For the text-containing cell, return its midpoint in [X, Y] coordinate format. 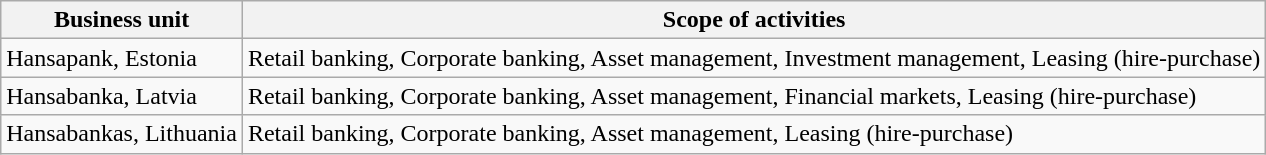
Hansabanka, Latvia [122, 96]
Business unit [122, 20]
Retail banking, Corporate banking, Asset management, Leasing (hire-purchase) [754, 134]
Retail banking, Corporate banking, Asset management, Financial markets, Leasing (hire-purchase) [754, 96]
Retail banking, Corporate banking, Asset management, Investment management, Leasing (hire-purchase) [754, 58]
Scope of activities [754, 20]
Hansabankas, Lithuania [122, 134]
Hansapank, Estonia [122, 58]
